Return (X, Y) of the center of cell containing provided text 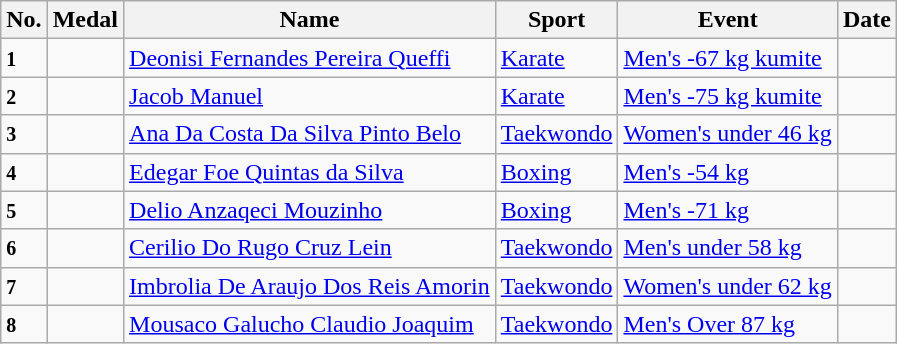
Jacob Manuel (310, 96)
Cerilio Do Rugo Cruz Lein (310, 248)
Men's -71 kg (728, 210)
7 (24, 286)
4 (24, 172)
Men's under 58 kg (728, 248)
Women's under 46 kg (728, 134)
Sport (556, 20)
5 (24, 210)
Men's -54 kg (728, 172)
Event (728, 20)
Women's under 62 kg (728, 286)
Delio Anzaqeci Mouzinho (310, 210)
Men's -75 kg kumite (728, 96)
Ana Da Costa Da Silva Pinto Belo (310, 134)
1 (24, 58)
No. (24, 20)
Men's Over 87 kg (728, 324)
8 (24, 324)
Imbrolia De Araujo Dos Reis Amorin (310, 286)
Men's -67 kg kumite (728, 58)
2 (24, 96)
3 (24, 134)
6 (24, 248)
Name (310, 20)
Date (866, 20)
Deonisi Fernandes Pereira Queffi (310, 58)
Mousaco Galucho Claudio Joaquim (310, 324)
Edegar Foe Quintas da Silva (310, 172)
Medal (85, 20)
